Find where the given text appears and provide that cell's center as [X, Y] coordinate. 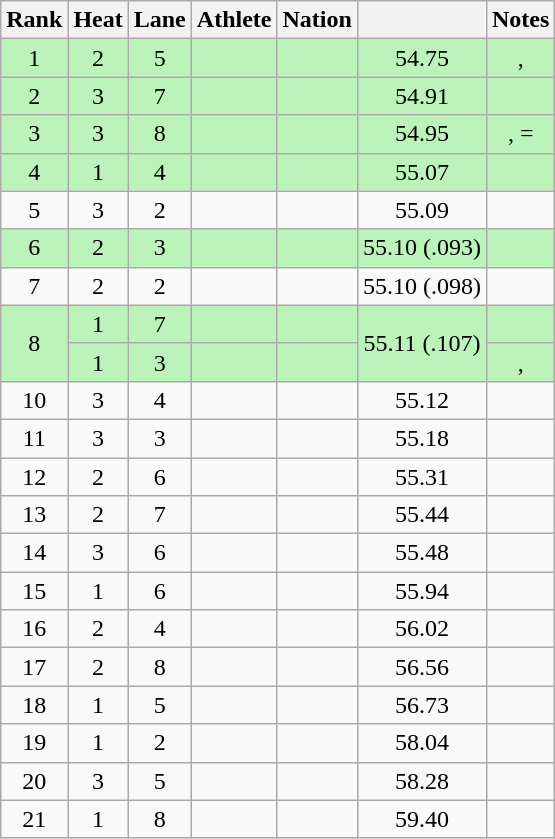
55.10 (.098) [422, 286]
, = [520, 134]
58.04 [422, 743]
56.73 [422, 705]
55.18 [422, 438]
12 [34, 477]
55.94 [422, 591]
17 [34, 667]
Lane [160, 20]
11 [34, 438]
Heat [98, 20]
Notes [520, 20]
56.02 [422, 629]
10 [34, 400]
13 [34, 515]
56.56 [422, 667]
59.40 [422, 819]
55.09 [422, 210]
54.95 [422, 134]
Nation [317, 20]
55.11 (.107) [422, 343]
55.44 [422, 515]
58.28 [422, 781]
19 [34, 743]
Rank [34, 20]
55.10 (.093) [422, 248]
16 [34, 629]
14 [34, 553]
21 [34, 819]
55.48 [422, 553]
54.91 [422, 96]
54.75 [422, 58]
Athlete [234, 20]
15 [34, 591]
18 [34, 705]
55.31 [422, 477]
55.12 [422, 400]
20 [34, 781]
55.07 [422, 172]
